Identify which cell holds the provided text, then report its (x, y) central coordinate. 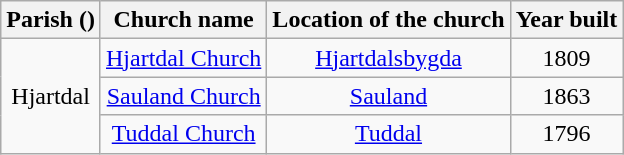
1863 (566, 96)
Hjartdal Church (183, 58)
Year built (566, 20)
Church name (183, 20)
1809 (566, 58)
Tuddal (388, 134)
Parish () (51, 20)
1796 (566, 134)
Hjartdalsbygda (388, 58)
Location of the church (388, 20)
Hjartdal (51, 96)
Sauland (388, 96)
Sauland Church (183, 96)
Tuddal Church (183, 134)
